Output the (x, y) coordinate of the center of the cell containing the given text.  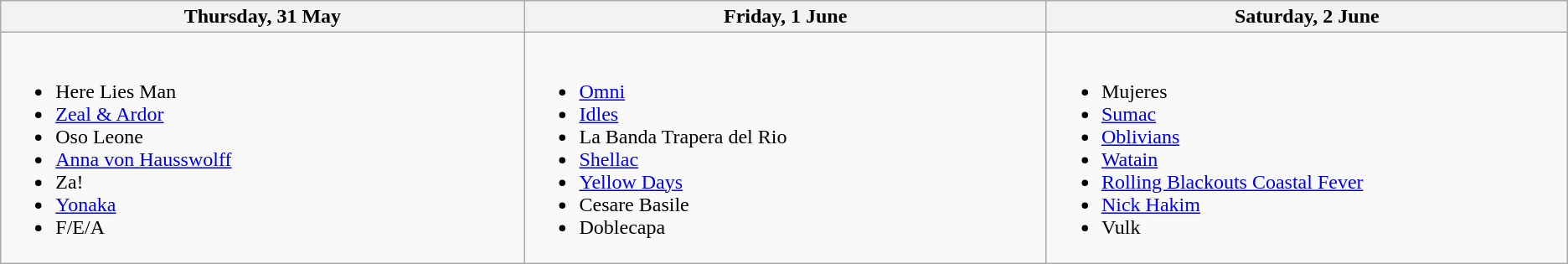
Here Lies ManZeal & ArdorOso LeoneAnna von HausswolffZa!YonakaF/E/A (263, 148)
MujeresSumacObliviansWatainRolling Blackouts Coastal FeverNick HakimVulk (1307, 148)
OmniIdlesLa Banda Trapera del RioShellacYellow DaysCesare BasileDoblecapa (786, 148)
Thursday, 31 May (263, 17)
Friday, 1 June (786, 17)
Saturday, 2 June (1307, 17)
